Find where the given text appears and provide that cell's center as (x, y) coordinate. 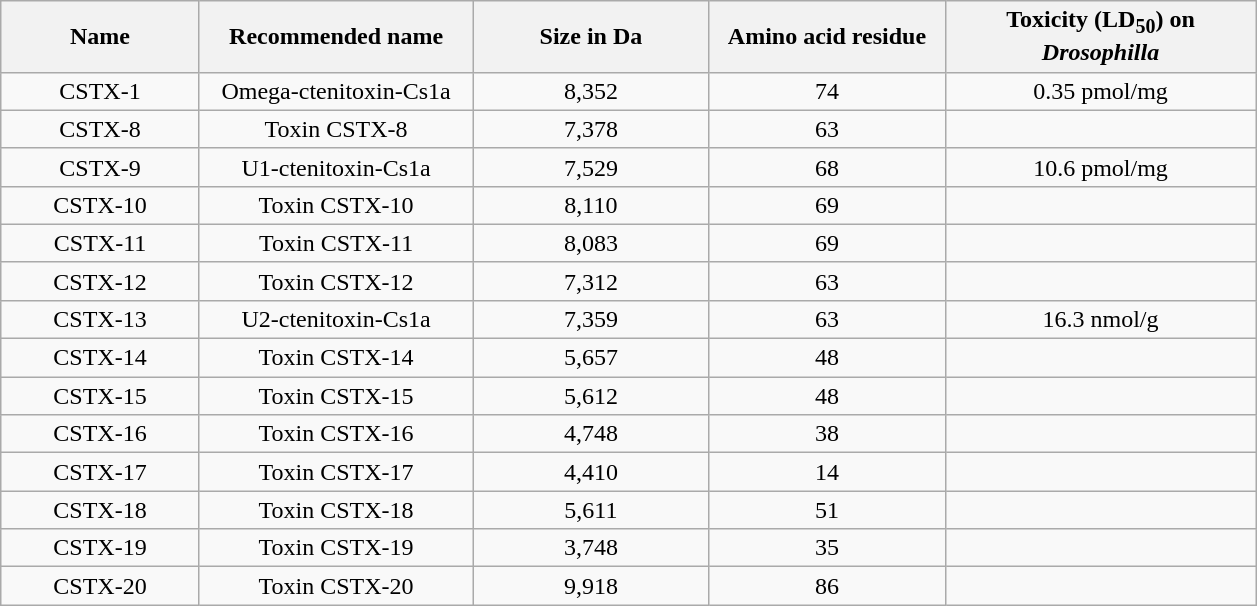
74 (827, 91)
Size in Da (591, 36)
3,748 (591, 548)
7,359 (591, 319)
8,352 (591, 91)
Toxin CSTX-8 (336, 129)
Toxin CSTX-16 (336, 434)
Name (100, 36)
16.3 nmol/g (1100, 319)
14 (827, 472)
10.6 pmol/mg (1100, 167)
0.35 pmol/mg (1100, 91)
Toxin CSTX-12 (336, 281)
CSTX-15 (100, 396)
4,748 (591, 434)
Toxicity (LD50) on Drosophilla (1100, 36)
7,529 (591, 167)
7,312 (591, 281)
CSTX-12 (100, 281)
CSTX-1 (100, 91)
Toxin CSTX-10 (336, 205)
CSTX-19 (100, 548)
38 (827, 434)
Toxin CSTX-15 (336, 396)
5,657 (591, 358)
Recommended name (336, 36)
CSTX-10 (100, 205)
Toxin CSTX-14 (336, 358)
5,611 (591, 510)
CSTX-16 (100, 434)
CSTX-17 (100, 472)
CSTX-11 (100, 243)
Toxin CSTX-20 (336, 586)
Toxin CSTX-17 (336, 472)
4,410 (591, 472)
U1-ctenitoxin-Cs1a (336, 167)
8,110 (591, 205)
68 (827, 167)
U2-ctenitoxin-Cs1a (336, 319)
CSTX-20 (100, 586)
Toxin CSTX-11 (336, 243)
CSTX-13 (100, 319)
Omega-ctenitoxin-Cs1a (336, 91)
7,378 (591, 129)
Amino acid residue (827, 36)
Toxin CSTX-19 (336, 548)
CSTX-14 (100, 358)
Toxin CSTX-18 (336, 510)
9,918 (591, 586)
86 (827, 586)
CSTX-9 (100, 167)
5,612 (591, 396)
CSTX-8 (100, 129)
CSTX-18 (100, 510)
35 (827, 548)
51 (827, 510)
8,083 (591, 243)
